Capture the cell that displays the provided text and extract its [x, y] central coordinate. 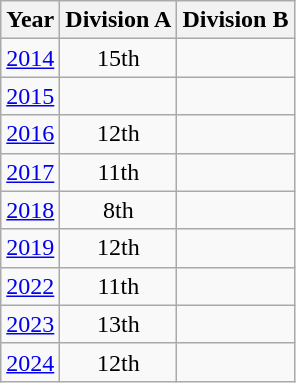
Division B [236, 20]
2015 [30, 96]
2022 [30, 286]
Division A [118, 20]
2014 [30, 58]
15th [118, 58]
2023 [30, 324]
2016 [30, 134]
2019 [30, 248]
2018 [30, 210]
13th [118, 324]
2017 [30, 172]
Year [30, 20]
2024 [30, 362]
8th [118, 210]
